Extract the (x, y) coordinate from the center of the cell holding the provided text.  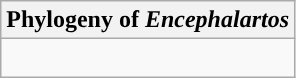
Phylogeny of Encephalartos (148, 20)
